Capture the cell that displays the provided text and extract its [x, y] central coordinate. 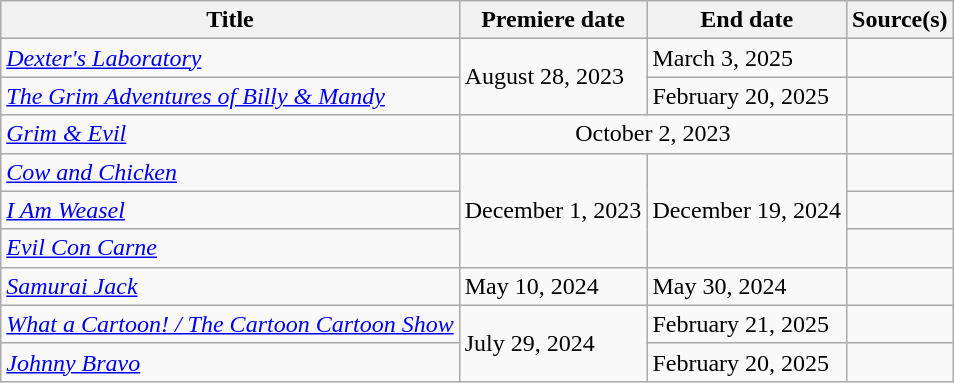
What a Cartoon! / The Cartoon Cartoon Show [230, 324]
December 19, 2024 [747, 210]
End date [747, 20]
May 10, 2024 [553, 286]
Johnny Bravo [230, 362]
Title [230, 20]
May 30, 2024 [747, 286]
December 1, 2023 [553, 210]
March 3, 2025 [747, 58]
February 21, 2025 [747, 324]
Cow and Chicken [230, 172]
The Grim Adventures of Billy & Mandy [230, 96]
I Am Weasel [230, 210]
Dexter's Laboratory [230, 58]
July 29, 2024 [553, 343]
Source(s) [900, 20]
Evil Con Carne [230, 248]
August 28, 2023 [553, 77]
October 2, 2023 [652, 134]
Samurai Jack [230, 286]
Premiere date [553, 20]
Grim & Evil [230, 134]
